For the text-containing cell, return its midpoint in (X, Y) coordinate format. 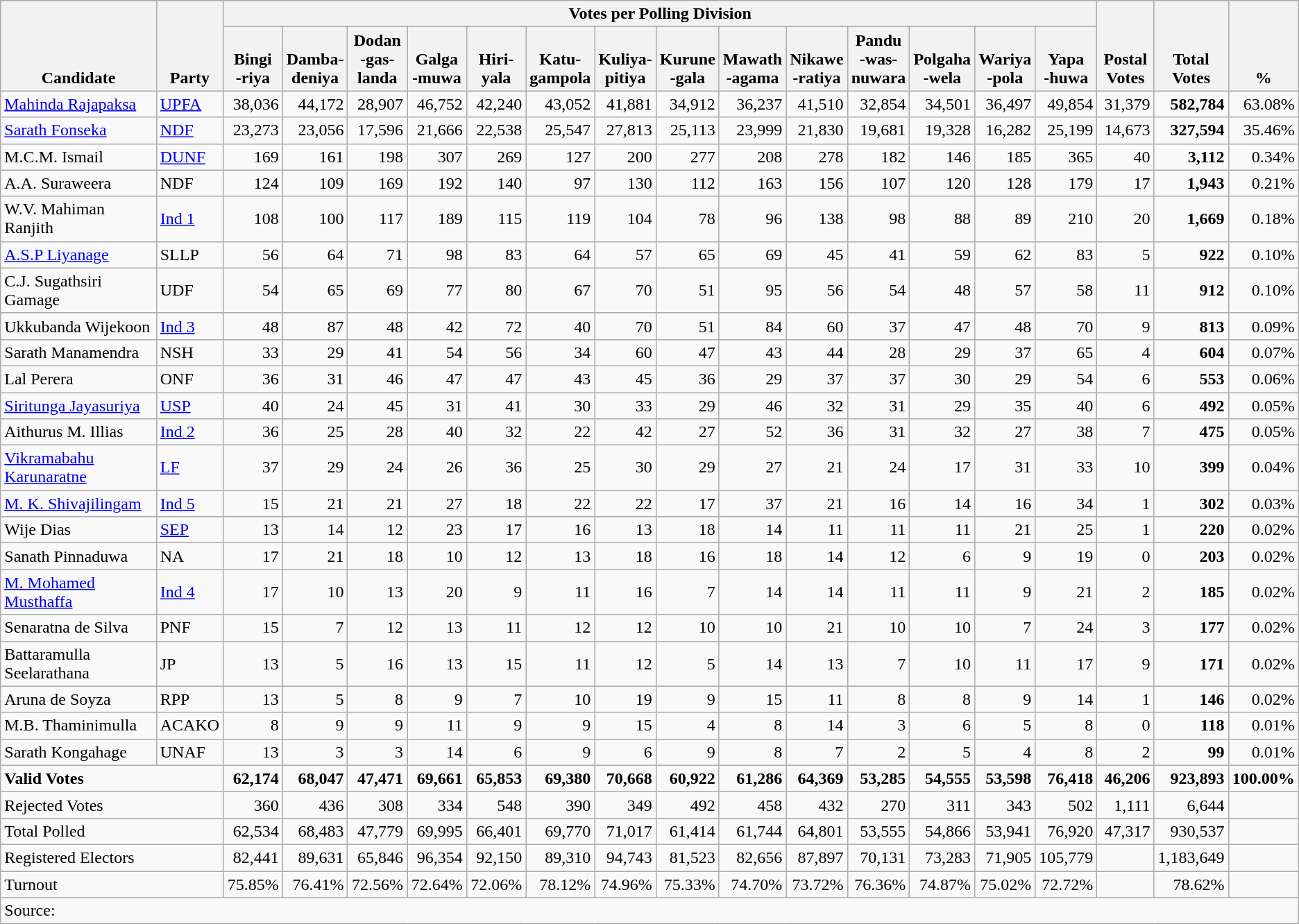
72.64% (437, 884)
68,047 (315, 778)
Ind 1 (189, 219)
UDF (189, 290)
53,285 (878, 778)
0.04% (1263, 468)
61,286 (752, 778)
270 (878, 805)
Source: (649, 911)
49,854 (1066, 104)
63.08% (1263, 104)
161 (315, 157)
548 (496, 805)
97 (561, 183)
72.72% (1066, 884)
Katu-gampola (561, 59)
128 (1005, 183)
43,052 (561, 104)
62 (1005, 255)
108 (253, 219)
127 (561, 157)
16,282 (1005, 130)
308 (377, 805)
64,369 (817, 778)
88 (942, 219)
177 (1191, 628)
112 (687, 183)
PostalVotes (1126, 46)
25,547 (561, 130)
% (1263, 46)
71,017 (625, 831)
1,183,649 (1191, 857)
Votes per Polling Division (661, 14)
0.18% (1263, 219)
Ind 3 (189, 326)
W.V. Mahiman Ranjith (78, 219)
922 (1191, 255)
327,594 (1191, 130)
38,036 (253, 104)
87 (315, 326)
138 (817, 219)
208 (752, 157)
23,273 (253, 130)
192 (437, 183)
46,206 (1126, 778)
42,240 (496, 104)
365 (1066, 157)
NA (189, 556)
604 (1191, 352)
47,471 (377, 778)
21,666 (437, 130)
Total Polled (112, 831)
269 (496, 157)
A.S.P Liyanage (78, 255)
Lal Perera (78, 379)
104 (625, 219)
3,112 (1191, 157)
Sarath Kongahage (78, 752)
C.J. Sugathsiri Gamage (78, 290)
54,866 (942, 831)
82,441 (253, 857)
Hiri-yala (496, 59)
23 (437, 530)
220 (1191, 530)
Ukkubanda Wijekoon (78, 326)
182 (878, 157)
SEP (189, 530)
72 (496, 326)
436 (315, 805)
A.A. Suraweera (78, 183)
912 (1191, 290)
203 (1191, 556)
19,328 (942, 130)
Mawath-agama (752, 59)
0.06% (1263, 379)
ONF (189, 379)
47,317 (1126, 831)
553 (1191, 379)
Valid Votes (112, 778)
53,941 (1005, 831)
334 (437, 805)
179 (1066, 183)
44 (817, 352)
1,111 (1126, 805)
67 (561, 290)
Total Votes (1191, 46)
84 (752, 326)
68,483 (315, 831)
200 (625, 157)
69,380 (561, 778)
44,172 (315, 104)
21,830 (817, 130)
74.96% (625, 884)
UPFA (189, 104)
71 (377, 255)
22,538 (496, 130)
78.62% (1191, 884)
163 (752, 183)
302 (1191, 504)
Mahinda Rajapaksa (78, 104)
0.03% (1263, 504)
76.41% (315, 884)
Wariya-pola (1005, 59)
458 (752, 805)
343 (1005, 805)
61,744 (752, 831)
66,401 (496, 831)
36,497 (1005, 104)
399 (1191, 468)
76,418 (1066, 778)
Vikramabahu Karunaratne (78, 468)
Dodan-gas-landa (377, 59)
813 (1191, 326)
Sarath Fonseka (78, 130)
278 (817, 157)
1,943 (1191, 183)
M.B. Thaminimulla (78, 726)
Galga-muwa (437, 59)
59 (942, 255)
89 (1005, 219)
0.09% (1263, 326)
95 (752, 290)
Ind 4 (189, 592)
115 (496, 219)
923,893 (1191, 778)
96,354 (437, 857)
189 (437, 219)
Registered Electors (112, 857)
156 (817, 183)
Yapa-huwa (1066, 59)
930,537 (1191, 831)
64,801 (817, 831)
73.72% (817, 884)
198 (377, 157)
34,912 (687, 104)
17,596 (377, 130)
0.07% (1263, 352)
Pandu-was-nuwara (878, 59)
1,669 (1191, 219)
100.00% (1263, 778)
19,681 (878, 130)
36,237 (752, 104)
34,501 (942, 104)
69,995 (437, 831)
475 (1191, 432)
Kuliya-pitiya (625, 59)
87,897 (817, 857)
38 (1066, 432)
76.36% (878, 884)
27,813 (625, 130)
390 (561, 805)
89,631 (315, 857)
Damba-deniya (315, 59)
53,555 (878, 831)
ACAKO (189, 726)
Ind 5 (189, 504)
14,673 (1126, 130)
78 (687, 219)
360 (253, 805)
41,510 (817, 104)
Kurune-gala (687, 59)
71,905 (1005, 857)
99 (1191, 752)
25,113 (687, 130)
74.87% (942, 884)
Wije Dias (78, 530)
307 (437, 157)
109 (315, 183)
Candidate (78, 46)
120 (942, 183)
130 (625, 183)
46,752 (437, 104)
PNF (189, 628)
311 (942, 805)
Turnout (112, 884)
72.06% (496, 884)
62,534 (253, 831)
75.02% (1005, 884)
Senaratna de Silva (78, 628)
RPP (189, 699)
LF (189, 468)
54,555 (942, 778)
53,598 (1005, 778)
Aithurus M. Illias (78, 432)
96 (752, 219)
73,283 (942, 857)
80 (496, 290)
171 (1191, 663)
Siritunga Jayasuriya (78, 406)
69,661 (437, 778)
100 (315, 219)
35.46% (1263, 130)
JP (189, 663)
58 (1066, 290)
70,131 (878, 857)
32,854 (878, 104)
61,414 (687, 831)
62,174 (253, 778)
140 (496, 183)
31,379 (1126, 104)
119 (561, 219)
52 (752, 432)
Aruna de Soyza (78, 699)
75.33% (687, 884)
76,920 (1066, 831)
65,846 (377, 857)
107 (878, 183)
DUNF (189, 157)
Battaramulla Seelarathana (78, 663)
92,150 (496, 857)
70,668 (625, 778)
25,199 (1066, 130)
65,853 (496, 778)
M.C.M. Ismail (78, 157)
277 (687, 157)
23,056 (315, 130)
SLLP (189, 255)
23,999 (752, 130)
Nikawe-ratiya (817, 59)
0.34% (1263, 157)
Party (189, 46)
Sanath Pinnaduwa (78, 556)
75.85% (253, 884)
118 (1191, 726)
60,922 (687, 778)
89,310 (561, 857)
82,656 (752, 857)
Sarath Manamendra (78, 352)
72.56% (377, 884)
582,784 (1191, 104)
210 (1066, 219)
35 (1005, 406)
UNAF (189, 752)
349 (625, 805)
6,644 (1191, 805)
0.21% (1263, 183)
502 (1066, 805)
69,770 (561, 831)
77 (437, 290)
74.70% (752, 884)
78.12% (561, 884)
41,881 (625, 104)
124 (253, 183)
M. Mohamed Musthaffa (78, 592)
26 (437, 468)
28,907 (377, 104)
117 (377, 219)
Ind 2 (189, 432)
432 (817, 805)
105,779 (1066, 857)
Bingi-riya (253, 59)
81,523 (687, 857)
94,743 (625, 857)
M. K. Shivajilingam (78, 504)
Polgaha-wela (942, 59)
47,779 (377, 831)
USP (189, 406)
NSH (189, 352)
Rejected Votes (112, 805)
